Return the [X, Y] coordinate for the center point of the cell that contains the specified text.  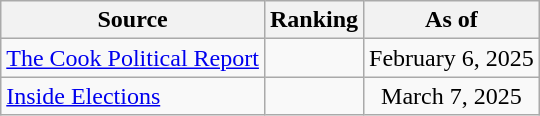
Ranking [314, 20]
The Cook Political Report [133, 58]
Source [133, 20]
March 7, 2025 [452, 96]
Inside Elections [133, 96]
February 6, 2025 [452, 58]
As of [452, 20]
